For the text-containing cell, return its midpoint in [X, Y] coordinate format. 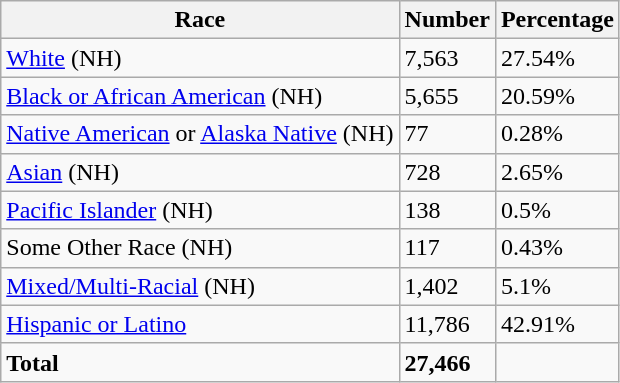
Some Other Race (NH) [200, 248]
Hispanic or Latino [200, 324]
Total [200, 362]
5,655 [447, 96]
Mixed/Multi-Racial (NH) [200, 286]
138 [447, 210]
5.1% [557, 286]
Race [200, 20]
728 [447, 172]
Native American or Alaska Native (NH) [200, 134]
Percentage [557, 20]
1,402 [447, 286]
0.43% [557, 248]
117 [447, 248]
11,786 [447, 324]
20.59% [557, 96]
Black or African American (NH) [200, 96]
Asian (NH) [200, 172]
77 [447, 134]
Pacific Islander (NH) [200, 210]
0.28% [557, 134]
0.5% [557, 210]
7,563 [447, 58]
Number [447, 20]
27.54% [557, 58]
White (NH) [200, 58]
2.65% [557, 172]
42.91% [557, 324]
27,466 [447, 362]
